Search for the cell housing the specified text and yield its (x, y) center coordinate. 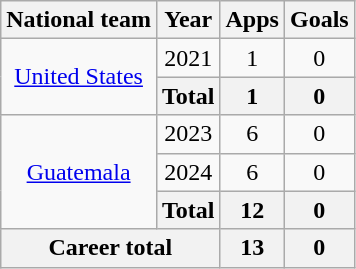
2023 (188, 134)
Year (188, 20)
Career total (110, 248)
13 (252, 248)
Guatemala (79, 172)
United States (79, 77)
2021 (188, 58)
2024 (188, 172)
Apps (252, 20)
12 (252, 210)
Goals (319, 20)
National team (79, 20)
